Pinpoint the cell where the given text exists, returning its [X, Y] midpoint coordinate. 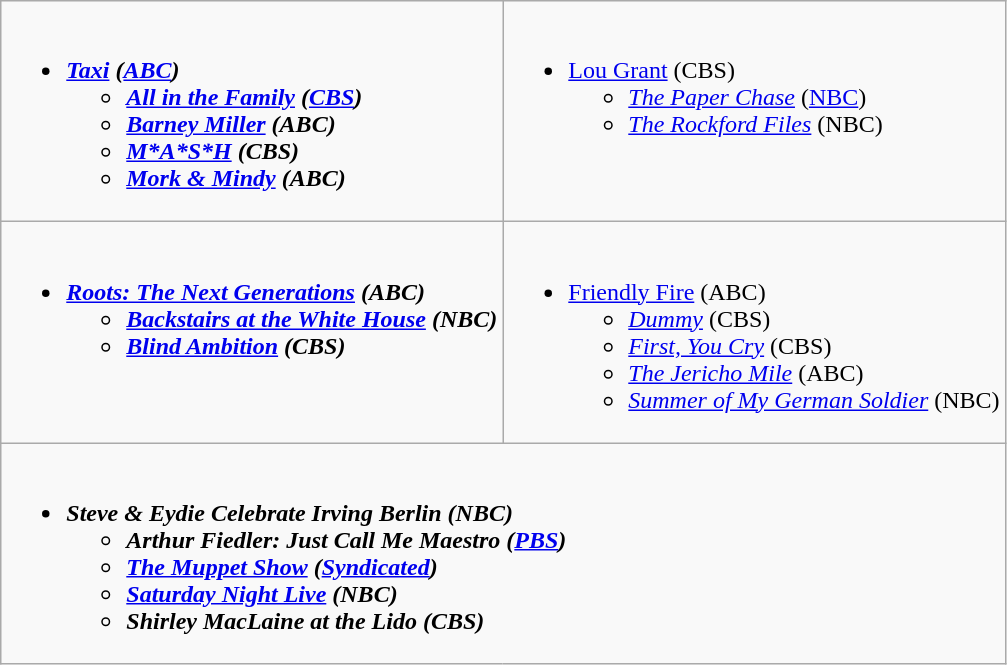
Roots: The Next Generations (ABC)Backstairs at the White House (NBC)Blind Ambition (CBS) [252, 332]
Friendly Fire (ABC)Dummy (CBS)First, You Cry (CBS)The Jericho Mile (ABC)Summer of My German Soldier (NBC) [754, 332]
Lou Grant (CBS)The Paper Chase (NBC)The Rockford Files (NBC) [754, 112]
Taxi (ABC)All in the Family (CBS)Barney Miller (ABC)M*A*S*H (CBS)Mork & Mindy (ABC) [252, 112]
